Output the [x, y] coordinate of the center of the cell containing the given text.  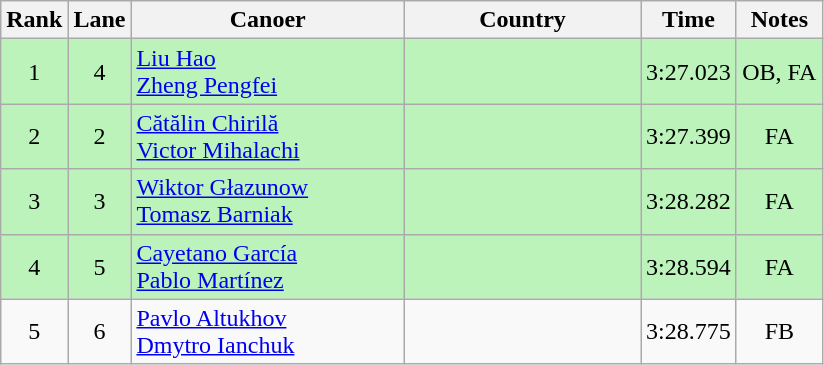
Lane [100, 20]
Rank [34, 20]
6 [100, 332]
Country [522, 20]
1 [34, 72]
Wiktor GłazunowTomasz Barniak [268, 202]
Liu HaoZheng Pengfei [268, 72]
3:28.594 [689, 266]
Pavlo AltukhovDmytro Ianchuk [268, 332]
3:28.775 [689, 332]
3:28.282 [689, 202]
3:27.399 [689, 136]
Cayetano GarcíaPablo Martínez [268, 266]
Canoer [268, 20]
Cătălin ChirilăVictor Mihalachi [268, 136]
Time [689, 20]
FB [779, 332]
Notes [779, 20]
OB, FA [779, 72]
3:27.023 [689, 72]
